Determine the [X, Y] coordinate at the center of the cell enclosing the given text.  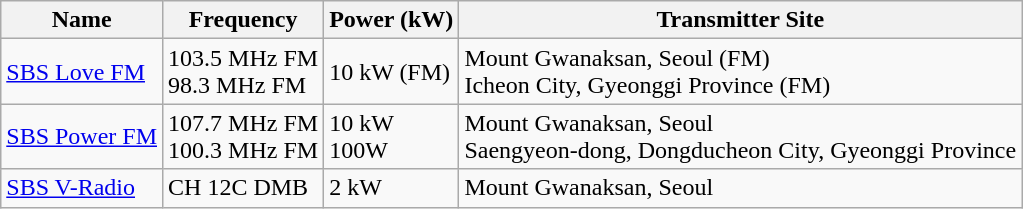
103.5 MHz FM98.3 MHz FM [244, 72]
Mount Gwanaksan, Seoul [740, 188]
2 kW [392, 188]
10 kW (FM) [392, 72]
Mount Gwanaksan, SeoulSaengyeon-dong, Dongducheon City, Gyeonggi Province [740, 136]
Transmitter Site [740, 20]
SBS Love FM [82, 72]
SBS V-Radio [82, 188]
Frequency [244, 20]
10 kW100W [392, 136]
SBS Power FM [82, 136]
107.7 MHz FM100.3 MHz FM [244, 136]
Mount Gwanaksan, Seoul (FM)Icheon City, Gyeonggi Province (FM) [740, 72]
Name [82, 20]
CH 12C DMB [244, 188]
Power (kW) [392, 20]
